Provide the (x, y) coordinate of the cell's center where the given text is located.  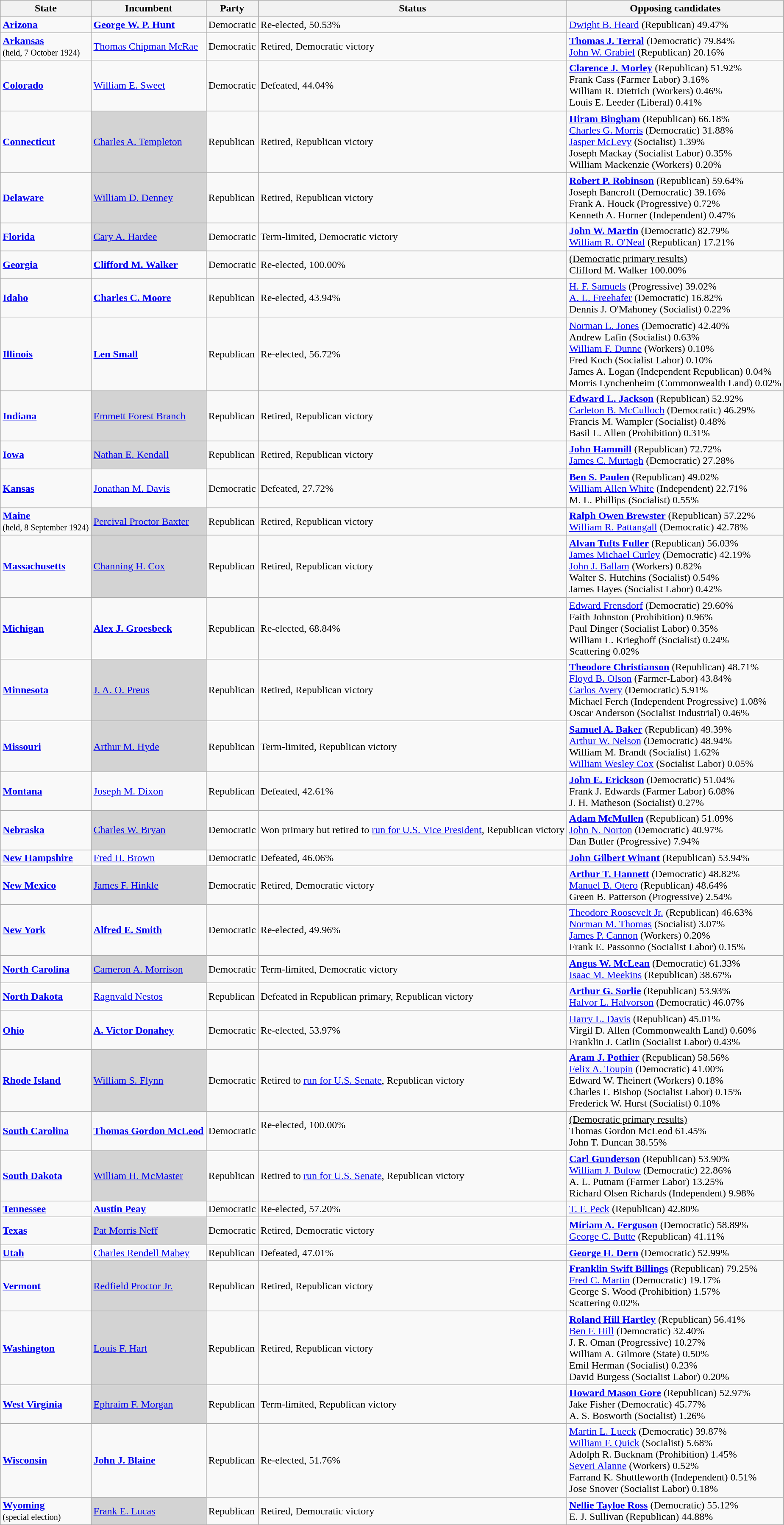
Party (232, 8)
Arthur G. Sorlie (Republican) 53.93%Halvor L. Halvorson (Democratic) 46.07% (676, 996)
George H. Dern (Democratic) 52.99% (676, 1253)
South Dakota (46, 1176)
Ralph Owen Brewster (Republican) 57.22%William R. Pattangall (Democratic) 42.78% (676, 521)
Robert P. Robinson (Republican) 59.64%Joseph Bancroft (Democratic) 39.16%Frank A. Houck (Progressive) 0.72%Kenneth A. Horner (Independent) 0.47% (676, 198)
Wyoming(special election) (46, 1511)
Charles C. Moore (148, 298)
Iowa (46, 454)
George W. P. Hunt (148, 25)
Indiana (46, 415)
William D. Denney (148, 198)
Defeated, 46.06% (412, 858)
Carl Gunderson (Republican) 53.90%William J. Bulow (Democratic) 22.86%A. L. Putnam (Farmer Labor) 13.25%Richard Olsen Richards (Independent) 9.98% (676, 1176)
Colorado (46, 86)
Status (412, 8)
State (46, 8)
Percival Proctor Baxter (148, 521)
Len Small (148, 354)
Channing H. Cox (148, 566)
Franklin Swift Billings (Republican) 79.25%Fred C. Martin (Democratic) 19.17%George S. Wood (Prohibition) 1.57%Scattering 0.02% (676, 1286)
Washington (46, 1348)
Harry L. Davis (Republican) 45.01%Virgil D. Allen (Commonwealth Land) 0.60%Franklin J. Catlin (Socialist Labor) 0.43% (676, 1030)
Incumbent (148, 8)
Dwight B. Heard (Republican) 49.47% (676, 25)
Ben S. Paulen (Republican) 49.02%William Allen White (Independent) 22.71%M. L. Phillips (Socialist) 0.55% (676, 488)
Re-elected, 56.72% (412, 354)
Nathan E. Kendall (148, 454)
Opposing candidates (676, 8)
Nebraska (46, 830)
Defeated, 42.61% (412, 791)
J. A. O. Preus (148, 690)
John J. Blaine (148, 1460)
Rhode Island (46, 1080)
Pat Morris Neff (148, 1231)
Maine(held, 8 September 1924) (46, 521)
William S. Flynn (148, 1080)
(Democratic primary results)Thomas Gordon McLeod 61.45%John T. Duncan 38.55% (676, 1131)
(Democratic primary results)Clifford M. Walker 100.00% (676, 265)
James F. Hinkle (148, 885)
Jonathan M. Davis (148, 488)
Austin Peay (148, 1209)
Arizona (46, 25)
Clarence J. Morley (Republican) 51.92%Frank Cass (Farmer Labor) 3.16%William R. Dietrich (Workers) 0.46%Louis E. Leeder (Liberal) 0.41% (676, 86)
Emmett Forest Branch (148, 415)
Florida (46, 237)
Delaware (46, 198)
Cameron A. Morrison (148, 969)
Missouri (46, 746)
Massachusetts (46, 566)
T. F. Peck (Republican) 42.80% (676, 1209)
North Dakota (46, 996)
New York (46, 930)
Edward L. Jackson (Republican) 52.92%Carleton B. McCulloch (Democratic) 46.29%Francis M. Wampler (Socialist) 0.48%Basil L. Allen (Prohibition) 0.31% (676, 415)
Re-elected, 49.96% (412, 930)
Cary A. Hardee (148, 237)
William E. Sweet (148, 86)
William H. McMaster (148, 1176)
John W. Martin (Democratic) 82.79%William R. O'Neal (Republican) 17.21% (676, 237)
Arthur T. Hannett (Democratic) 48.82%Manuel B. Otero (Republican) 48.64%Green B. Patterson (Progressive) 2.54% (676, 885)
Defeated, 27.72% (412, 488)
Defeated in Republican primary, Republican victory (412, 996)
North Carolina (46, 969)
Miriam A. Ferguson (Democratic) 58.89%George C. Butte (Republican) 41.11% (676, 1231)
New Hampshire (46, 858)
Nellie Tayloe Ross (Democratic) 55.12%E. J. Sullivan (Republican) 44.88% (676, 1511)
A. Victor Donahey (148, 1030)
Texas (46, 1231)
Thomas Gordon McLeod (148, 1131)
Connecticut (46, 142)
Re-elected, 57.20% (412, 1209)
New Mexico (46, 885)
Re-elected, 68.84% (412, 628)
Idaho (46, 298)
Defeated, 44.04% (412, 86)
South Carolina (46, 1131)
John Hammill (Republican) 72.72%James C. Murtagh (Democratic) 27.28% (676, 454)
Alex J. Groesbeck (148, 628)
John E. Erickson (Democratic) 51.04%Frank J. Edwards (Farmer Labor) 6.08%J. H. Matheson (Socialist) 0.27% (676, 791)
Howard Mason Gore (Republican) 52.97%Jake Fisher (Democratic) 45.77%A. S. Bosworth (Socialist) 1.26% (676, 1404)
Montana (46, 791)
Tennessee (46, 1209)
Re-elected, 53.97% (412, 1030)
Clifford M. Walker (148, 265)
Arthur M. Hyde (148, 746)
John Gilbert Winant (Republican) 53.94% (676, 858)
Utah (46, 1253)
Michigan (46, 628)
Charles W. Bryan (148, 830)
Re-elected, 51.76% (412, 1460)
Samuel A. Baker (Republican) 49.39%Arthur W. Nelson (Democratic) 48.94%William M. Brandt (Socialist) 1.62%William Wesley Cox (Socialist Labor) 0.05% (676, 746)
Thomas Chipman McRae (148, 47)
Thomas J. Terral (Democratic) 79.84%John W. Grabiel (Republican) 20.16% (676, 47)
Charles A. Templeton (148, 142)
H. F. Samuels (Progressive) 39.02%A. L. Freehafer (Democratic) 16.82%Dennis J. O'Mahoney (Socialist) 0.22% (676, 298)
Kansas (46, 488)
Re-elected, 43.94% (412, 298)
Ohio (46, 1030)
Frank E. Lucas (148, 1511)
Adam McMullen (Republican) 51.09%John N. Norton (Democratic) 40.97%Dan Butler (Progressive) 7.94% (676, 830)
Ephraim F. Morgan (148, 1404)
Arkansas(held, 7 October 1924) (46, 47)
Theodore Roosevelt Jr. (Republican) 46.63%Norman M. Thomas (Socialist) 3.07%James P. Cannon (Workers) 0.20%Frank E. Passonno (Socialist Labor) 0.15% (676, 930)
Joseph M. Dixon (148, 791)
Louis F. Hart (148, 1348)
Defeated, 47.01% (412, 1253)
Illinois (46, 354)
Re-elected, 50.53% (412, 25)
Angus W. McLean (Democratic) 61.33%Isaac M. Meekins (Republican) 38.67% (676, 969)
Vermont (46, 1286)
Georgia (46, 265)
Redfield Proctor Jr. (148, 1286)
Fred H. Brown (148, 858)
Ragnvald Nestos (148, 996)
Charles Rendell Mabey (148, 1253)
Alfred E. Smith (148, 930)
West Virginia (46, 1404)
Wisconsin (46, 1460)
Won primary but retired to run for U.S. Vice President, Republican victory (412, 830)
Minnesota (46, 690)
